Return (x, y) of the center of cell containing provided text 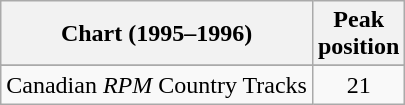
21 (358, 85)
Peakposition (358, 34)
Chart (1995–1996) (157, 34)
Canadian RPM Country Tracks (157, 85)
